Scan for the cell matching the given text and deliver its [X, Y] coordinate at center. 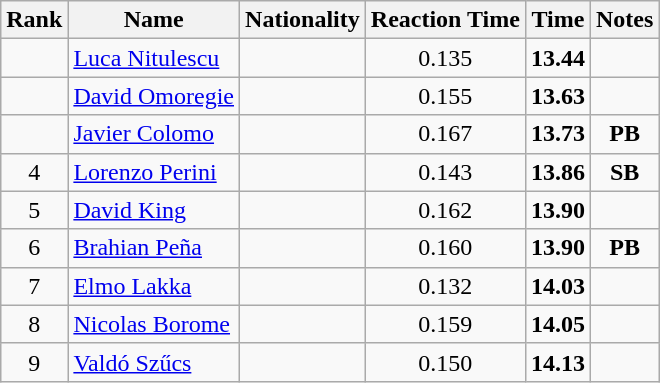
Elmo Lakka [154, 286]
0.132 [445, 286]
0.167 [445, 134]
Reaction Time [445, 20]
David Omoregie [154, 96]
Brahian Peña [154, 248]
13.73 [558, 134]
0.155 [445, 96]
0.143 [445, 172]
David King [154, 210]
Nicolas Borome [154, 324]
Valdó Szűcs [154, 362]
Javier Colomo [154, 134]
Time [558, 20]
Rank [34, 20]
Name [154, 20]
13.63 [558, 96]
8 [34, 324]
14.13 [558, 362]
5 [34, 210]
0.160 [445, 248]
13.44 [558, 58]
14.05 [558, 324]
14.03 [558, 286]
Lorenzo Perini [154, 172]
0.162 [445, 210]
4 [34, 172]
0.135 [445, 58]
0.159 [445, 324]
9 [34, 362]
7 [34, 286]
Notes [625, 20]
Luca Nitulescu [154, 58]
6 [34, 248]
0.150 [445, 362]
13.86 [558, 172]
Nationality [303, 20]
SB [625, 172]
